Return (X, Y) of the center of cell containing provided text 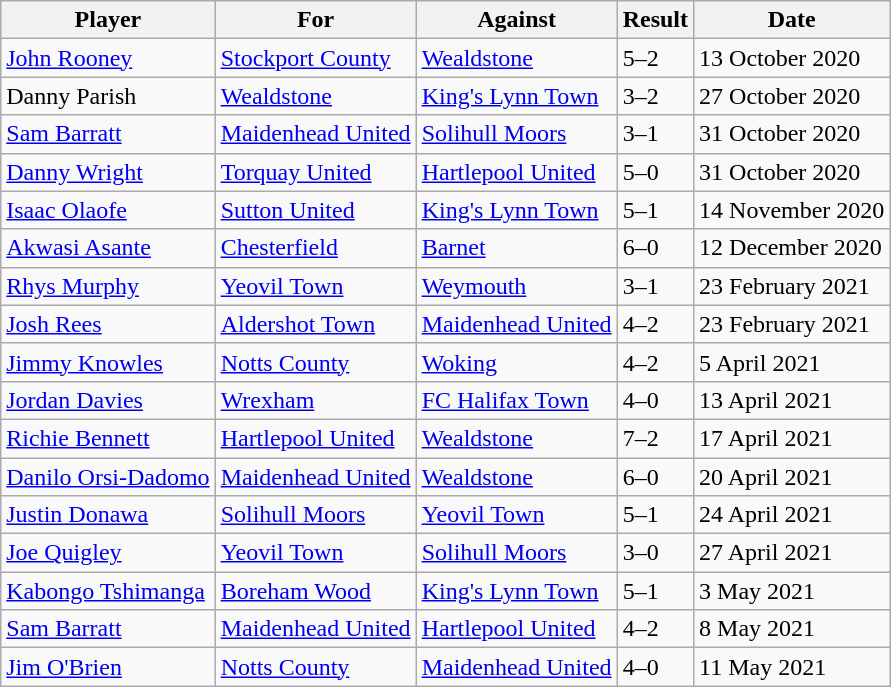
8 May 2021 (792, 629)
3–2 (655, 96)
24 April 2021 (792, 515)
5 April 2021 (792, 362)
Jimmy Knowles (108, 362)
Isaac Olaofe (108, 210)
Richie Bennett (108, 438)
For (316, 20)
5–2 (655, 58)
3–0 (655, 553)
Rhys Murphy (108, 286)
Against (516, 20)
Result (655, 20)
20 April 2021 (792, 477)
Weymouth (516, 286)
17 April 2021 (792, 438)
FC Halifax Town (516, 400)
5–0 (655, 172)
Date (792, 20)
Chesterfield (316, 248)
Barnet (516, 248)
Boreham Wood (316, 591)
11 May 2021 (792, 667)
John Rooney (108, 58)
Jordan Davies (108, 400)
13 April 2021 (792, 400)
27 October 2020 (792, 96)
Torquay United (316, 172)
Akwasi Asante (108, 248)
Justin Donawa (108, 515)
7–2 (655, 438)
Josh Rees (108, 324)
14 November 2020 (792, 210)
Wrexham (316, 400)
13 October 2020 (792, 58)
Player (108, 20)
Sutton United (316, 210)
12 December 2020 (792, 248)
Stockport County (316, 58)
27 April 2021 (792, 553)
Joe Quigley (108, 553)
3 May 2021 (792, 591)
Kabongo Tshimanga (108, 591)
Danilo Orsi-Dadomo (108, 477)
Danny Wright (108, 172)
Aldershot Town (316, 324)
Woking (516, 362)
Jim O'Brien (108, 667)
Danny Parish (108, 96)
